Capture the cell that displays the provided text and extract its (X, Y) central coordinate. 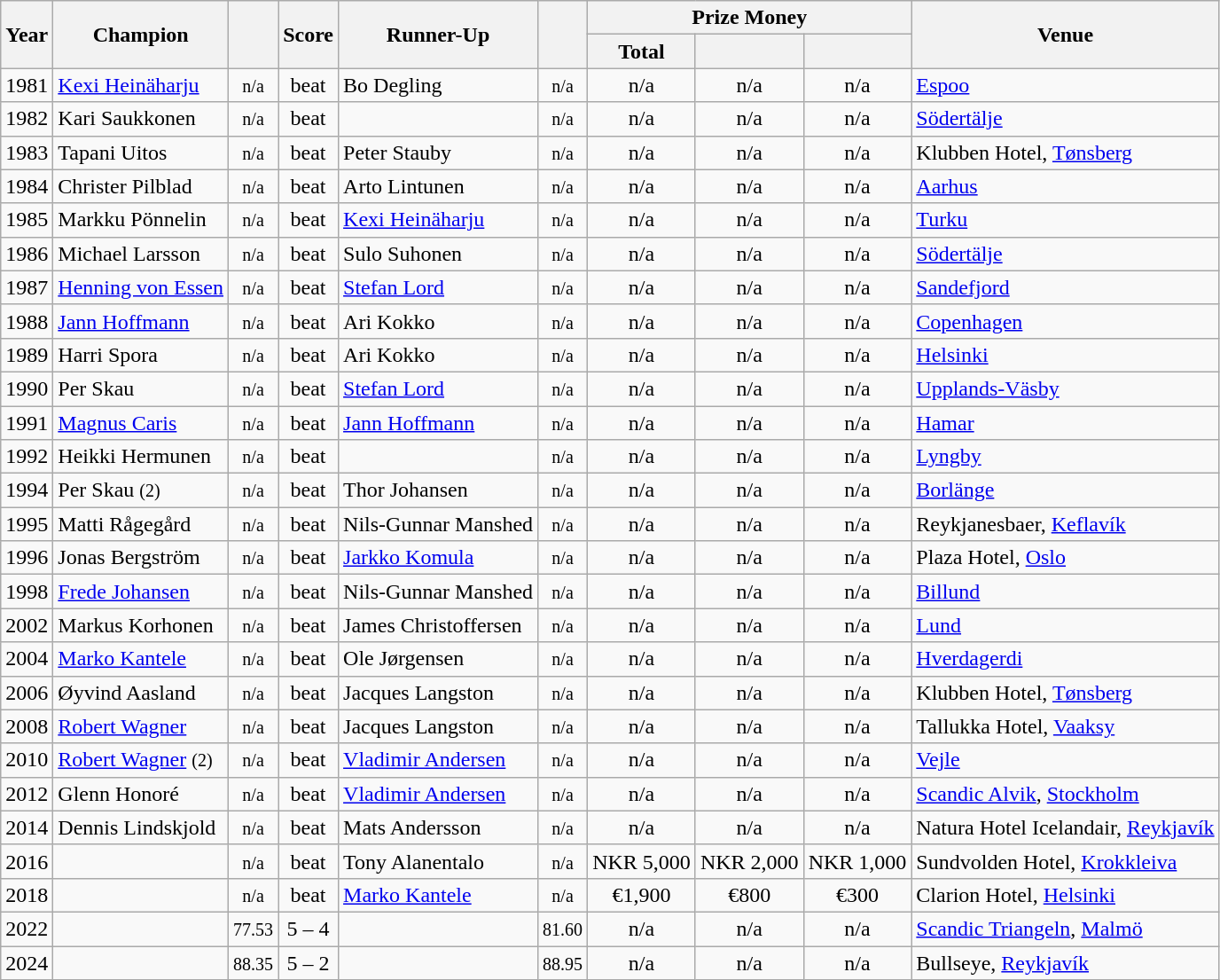
Michael Larsson (141, 254)
Robert Wagner (141, 726)
1988 (27, 321)
1990 (27, 388)
Scandic Alvik, Stockholm (1066, 794)
2006 (27, 693)
Aarhus (1066, 186)
James Christoffersen (438, 625)
Billund (1066, 592)
Lyngby (1066, 457)
2014 (27, 827)
Tony Alanentalo (438, 861)
2010 (27, 760)
2024 (27, 962)
Arto Lintunen (438, 186)
81.60 (563, 929)
Glenn Honoré (141, 794)
Natura Hotel Icelandair, Reykjavík (1066, 827)
88.95 (563, 962)
Champion (141, 35)
1998 (27, 592)
5 – 4 (309, 929)
Scandic Triangeln, Malmö (1066, 929)
Hamar (1066, 423)
Per Skau (2) (141, 490)
Clarion Hotel, Helsinki (1066, 895)
Espoo (1066, 85)
Sulo Suhonen (438, 254)
1991 (27, 423)
Score (309, 35)
NKR 1,000 (857, 861)
Jarkko Komula (438, 558)
Prize Money (750, 18)
1981 (27, 85)
Sandefjord (1066, 287)
2016 (27, 861)
€800 (749, 895)
NKR 2,000 (749, 861)
Hverdagerdi (1066, 659)
1986 (27, 254)
Christer Pilblad (141, 186)
1992 (27, 457)
Mats Andersson (438, 827)
Bo Degling (438, 85)
Helsinki (1066, 355)
Runner-Up (438, 35)
Harri Spora (141, 355)
Markku Pönnelin (141, 220)
1983 (27, 153)
Vejle (1066, 760)
1994 (27, 490)
2008 (27, 726)
Reykjanesbaer, Keflavík (1066, 524)
Plaza Hotel, Oslo (1066, 558)
Robert Wagner (2) (141, 760)
Lund (1066, 625)
77.53 (254, 929)
Bullseye, Reykjavík (1066, 962)
1982 (27, 119)
Upplands-Väsby (1066, 388)
2022 (27, 929)
Markus Korhonen (141, 625)
Tapani Uitos (141, 153)
Dennis Lindskjold (141, 827)
Total (642, 51)
Henning von Essen (141, 287)
1985 (27, 220)
Jonas Bergström (141, 558)
Frede Johansen (141, 592)
Sundvolden Hotel, Krokkleiva (1066, 861)
5 – 2 (309, 962)
88.35 (254, 962)
Matti Rågegård (141, 524)
Øyvind Aasland (141, 693)
Venue (1066, 35)
Peter Stauby (438, 153)
Kari Saukkonen (141, 119)
Magnus Caris (141, 423)
€1,900 (642, 895)
2012 (27, 794)
1987 (27, 287)
Ole Jørgensen (438, 659)
Year (27, 35)
NKR 5,000 (642, 861)
2004 (27, 659)
1995 (27, 524)
Copenhagen (1066, 321)
2002 (27, 625)
€300 (857, 895)
Per Skau (141, 388)
1996 (27, 558)
Borlänge (1066, 490)
Tallukka Hotel, Vaaksy (1066, 726)
2018 (27, 895)
Thor Johansen (438, 490)
Turku (1066, 220)
1984 (27, 186)
1989 (27, 355)
Heikki Hermunen (141, 457)
